Return the [X, Y] coordinate for the center point of the cell that contains the specified text.  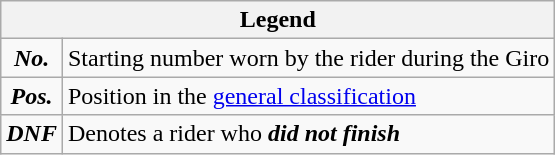
Position in the general classification [308, 96]
Pos. [32, 96]
Starting number worn by the rider during the Giro [308, 58]
Denotes a rider who did not finish [308, 134]
No. [32, 58]
Legend [278, 20]
DNF [32, 134]
